Detect which cell encompasses the target text, then output its [x, y] center coordinate. 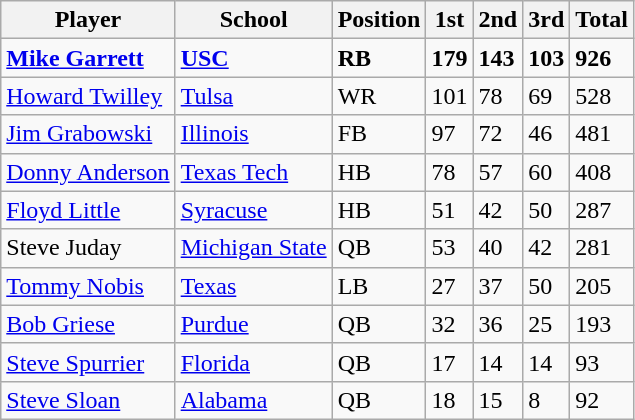
51 [450, 210]
926 [602, 58]
1st [450, 20]
Syracuse [254, 210]
57 [498, 172]
92 [602, 400]
69 [546, 96]
481 [602, 134]
Player [88, 20]
36 [498, 324]
205 [602, 286]
Howard Twilley [88, 96]
Total [602, 20]
Position [379, 20]
Steve Spurrier [88, 362]
193 [602, 324]
FB [379, 134]
Steve Juday [88, 248]
53 [450, 248]
Florida [254, 362]
37 [498, 286]
Donny Anderson [88, 172]
27 [450, 286]
2nd [498, 20]
18 [450, 400]
281 [602, 248]
143 [498, 58]
USC [254, 58]
15 [498, 400]
72 [498, 134]
93 [602, 362]
17 [450, 362]
School [254, 20]
Michigan State [254, 248]
Alabama [254, 400]
25 [546, 324]
3rd [546, 20]
103 [546, 58]
101 [450, 96]
60 [546, 172]
Mike Garrett [88, 58]
40 [498, 248]
Jim Grabowski [88, 134]
528 [602, 96]
WR [379, 96]
97 [450, 134]
Tulsa [254, 96]
179 [450, 58]
Texas Tech [254, 172]
408 [602, 172]
Illinois [254, 134]
Texas [254, 286]
Bob Griese [88, 324]
LB [379, 286]
RB [379, 58]
8 [546, 400]
Steve Sloan [88, 400]
Tommy Nobis [88, 286]
32 [450, 324]
46 [546, 134]
Floyd Little [88, 210]
287 [602, 210]
Purdue [254, 324]
